Detect which cell encompasses the target text, then output its [x, y] center coordinate. 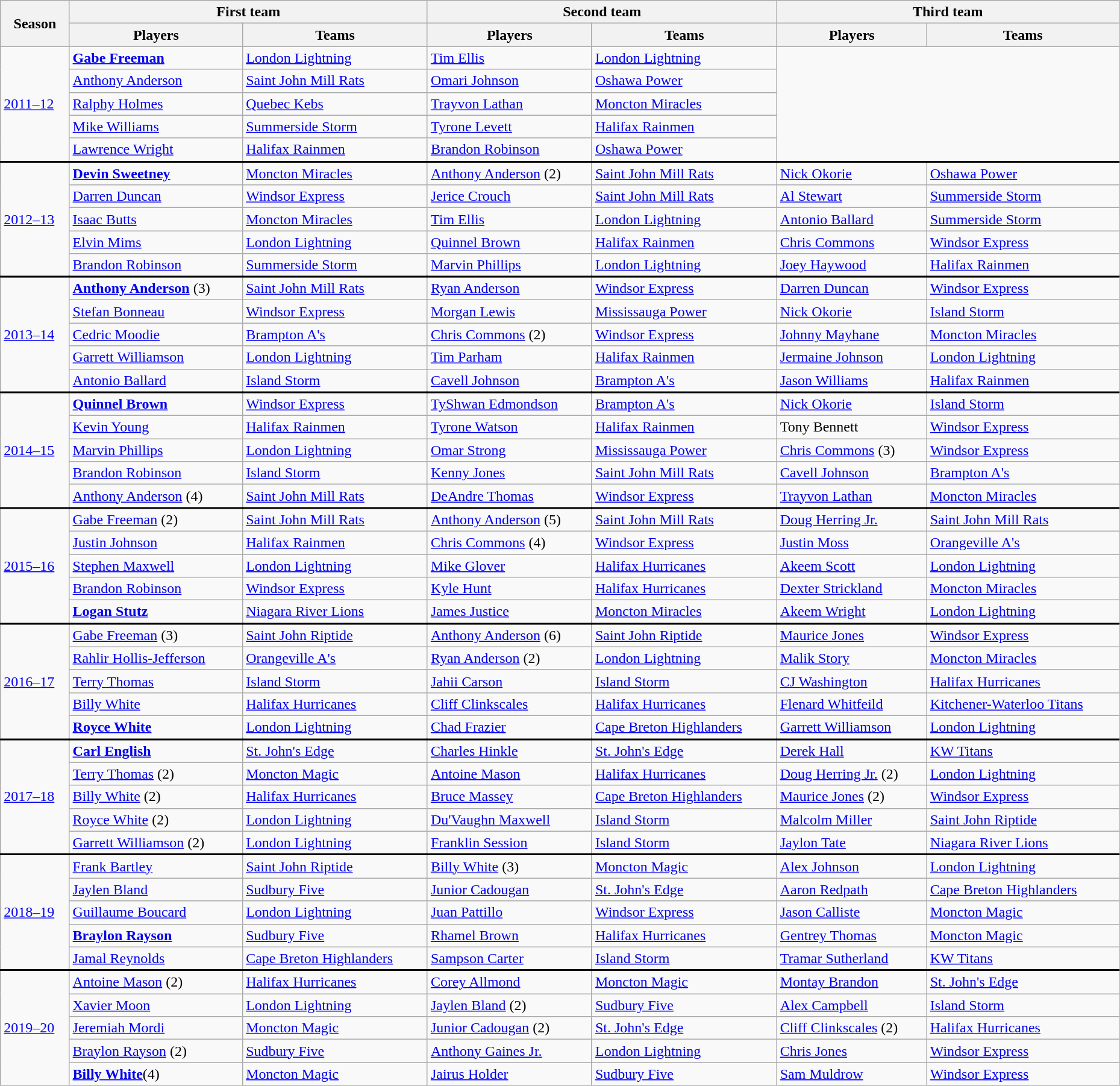
Anthony Anderson (2) [510, 174]
2014–15 [35, 450]
Cliff Clinkscales (2) [852, 1028]
Sampson Carter [510, 958]
Anthony Anderson [156, 81]
Alex Johnson [852, 867]
Tyrone Levett [510, 127]
Garrett Williamson (2) [156, 843]
Sam Muldrow [852, 1074]
Junior Cadougan (2) [510, 1028]
James Justice [510, 612]
Cliff Clinkscales [510, 704]
Billy White (2) [156, 797]
Terry Thomas (2) [156, 774]
Season [35, 24]
Mike Glover [510, 566]
Alex Campbell [852, 1005]
Jaylon Tate [852, 843]
Rahlir Hollis-Jefferson [156, 658]
Gabe Freeman (2) [156, 519]
Doug Herring Jr. [852, 519]
Omari Johnson [510, 81]
Anthony Anderson (5) [510, 519]
2011–12 [35, 104]
2013–14 [35, 334]
Kenny Jones [510, 473]
Al Stewart [852, 196]
Rhamel Brown [510, 935]
Montay Brandon [852, 982]
Second team [602, 12]
Gabe Freeman [156, 58]
Terry Thomas [156, 681]
Joey Haywood [852, 265]
Akeem Scott [852, 566]
Johnny Mayhane [852, 334]
Doug Herring Jr. (2) [852, 774]
Cedric Moodie [156, 334]
Anthony Anderson (6) [510, 635]
Malcolm Miller [852, 820]
Anthony Anderson (3) [156, 288]
Ralphy Holmes [156, 104]
Morgan Lewis [510, 312]
Stefan Bonneau [156, 312]
Chris Commons (2) [510, 334]
Chris Commons (4) [510, 542]
2019–20 [35, 1028]
Jason Williams [852, 381]
Xavier Moon [156, 1005]
Kitchener-Waterloo Titans [1023, 704]
Braylon Rayson (2) [156, 1051]
Devin Sweetney [156, 174]
Chris Commons (3) [852, 450]
Junior Cadougan [510, 890]
Billy White(4) [156, 1074]
DeAndre Thomas [510, 497]
Jeremiah Mordi [156, 1028]
Malik Story [852, 658]
Mike Williams [156, 127]
Derek Hall [852, 751]
2012–13 [35, 219]
Gabe Freeman (3) [156, 635]
Jason Calliste [852, 912]
Antoine Mason [510, 774]
Charles Hinkle [510, 751]
Bruce Massey [510, 797]
Tramar Sutherland [852, 958]
Chris Commons [852, 242]
2016–17 [35, 681]
Quebec Kebs [335, 104]
Du'Vaughn Maxwell [510, 820]
Jermaine Johnson [852, 357]
Anthony Anderson (4) [156, 497]
Jerice Crouch [510, 196]
Kyle Hunt [510, 589]
2018–19 [35, 912]
Isaac Butts [156, 219]
Maurice Jones (2) [852, 797]
TyShwan Edmondson [510, 404]
2017–18 [35, 797]
Franklin Session [510, 843]
Corey Allmond [510, 982]
Aaron Redpath [852, 890]
Carl English [156, 751]
Omar Strong [510, 450]
CJ Washington [852, 681]
Flenard Whitfeild [852, 704]
Maurice Jones [852, 635]
Ryan Anderson [510, 288]
Kevin Young [156, 427]
Jaylen Bland (2) [510, 1005]
Tony Bennett [852, 427]
Jamal Reynolds [156, 958]
Guillaume Boucard [156, 912]
Third team [948, 12]
Tim Parham [510, 357]
Akeem Wright [852, 612]
First team [248, 12]
Ryan Anderson (2) [510, 658]
2015–16 [35, 566]
Gentrey Thomas [852, 935]
Juan Pattillo [510, 912]
Jahii Carson [510, 681]
Logan Stutz [156, 612]
Elvin Mims [156, 242]
Tyrone Watson [510, 427]
Billy White (3) [510, 867]
Stephen Maxwell [156, 566]
Royce White (2) [156, 820]
Billy White [156, 704]
Justin Johnson [156, 542]
Braylon Rayson [156, 935]
Chris Jones [852, 1051]
Royce White [156, 727]
Anthony Gaines Jr. [510, 1051]
Jairus Holder [510, 1074]
Justin Moss [852, 542]
Frank Bartley [156, 867]
Antoine Mason (2) [156, 982]
Lawrence Wright [156, 149]
Chad Frazier [510, 727]
Jaylen Bland [156, 890]
Dexter Strickland [852, 589]
